Find where the given text appears and provide that cell's center as (X, Y) coordinate. 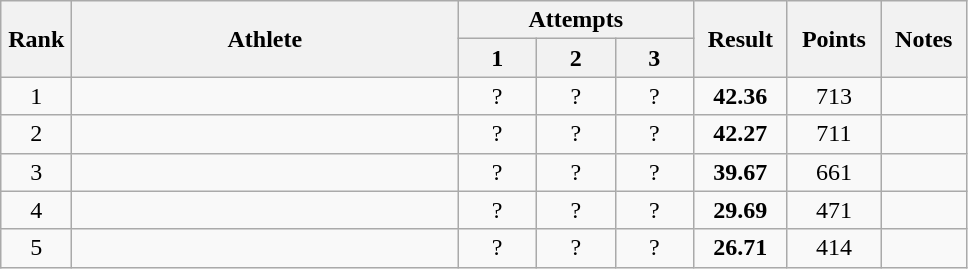
471 (834, 210)
5 (36, 248)
Attempts (576, 20)
414 (834, 248)
42.27 (741, 134)
Notes (924, 39)
Points (834, 39)
713 (834, 96)
711 (834, 134)
29.69 (741, 210)
Result (741, 39)
Athlete (265, 39)
Rank (36, 39)
4 (36, 210)
39.67 (741, 172)
661 (834, 172)
42.36 (741, 96)
26.71 (741, 248)
